Find where the given text appears and provide that cell's center as [X, Y] coordinate. 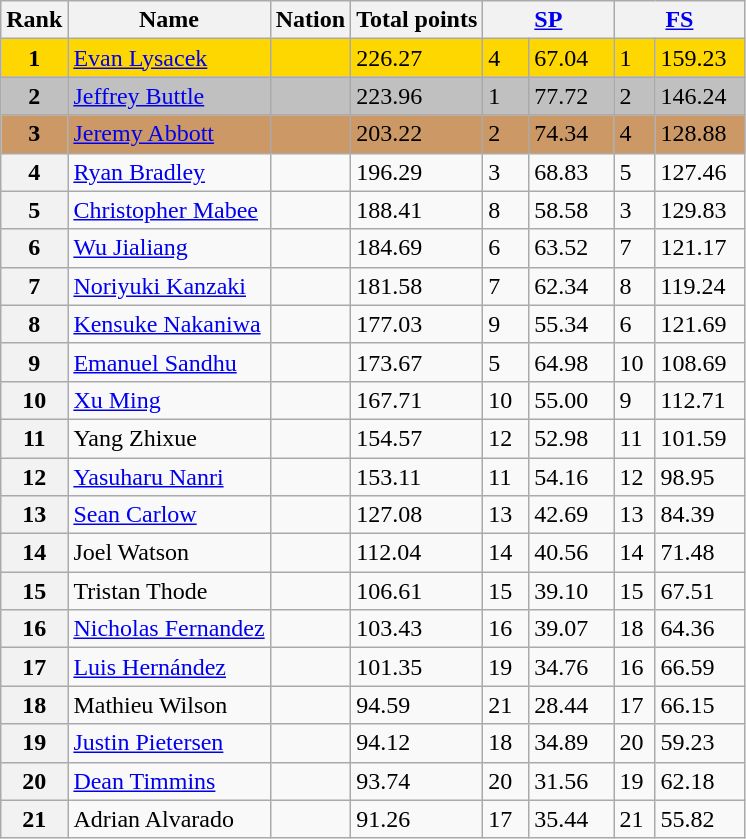
55.00 [572, 400]
129.83 [700, 210]
39.07 [572, 629]
Nation [310, 20]
Sean Carlow [169, 515]
64.36 [700, 629]
93.74 [417, 781]
94.12 [417, 743]
Name [169, 20]
127.46 [700, 172]
98.95 [700, 477]
121.69 [700, 324]
Adrian Alvarado [169, 819]
184.69 [417, 248]
127.08 [417, 515]
226.27 [417, 58]
Yang Zhixue [169, 438]
63.52 [572, 248]
68.83 [572, 172]
66.59 [700, 667]
Nicholas Fernandez [169, 629]
Noriyuki Kanzaki [169, 286]
64.98 [572, 362]
101.59 [700, 438]
Rank [34, 20]
66.15 [700, 705]
39.10 [572, 591]
106.61 [417, 591]
Total points [417, 20]
167.71 [417, 400]
173.67 [417, 362]
Tristan Thode [169, 591]
52.98 [572, 438]
28.44 [572, 705]
159.23 [700, 58]
108.69 [700, 362]
Kensuke Nakaniwa [169, 324]
Jeremy Abbott [169, 134]
58.58 [572, 210]
Justin Pietersen [169, 743]
42.69 [572, 515]
35.44 [572, 819]
128.88 [700, 134]
153.11 [417, 477]
196.29 [417, 172]
Xu Ming [169, 400]
59.23 [700, 743]
Dean Timmins [169, 781]
91.26 [417, 819]
119.24 [700, 286]
146.24 [700, 96]
Wu Jialiang [169, 248]
71.48 [700, 553]
40.56 [572, 553]
203.22 [417, 134]
67.51 [700, 591]
Joel Watson [169, 553]
55.34 [572, 324]
Luis Hernández [169, 667]
SP [548, 20]
Emanuel Sandhu [169, 362]
FS [680, 20]
181.58 [417, 286]
112.04 [417, 553]
84.39 [700, 515]
94.59 [417, 705]
54.16 [572, 477]
62.18 [700, 781]
31.56 [572, 781]
101.35 [417, 667]
67.04 [572, 58]
34.89 [572, 743]
Christopher Mabee [169, 210]
223.96 [417, 96]
154.57 [417, 438]
Yasuharu Nanri [169, 477]
121.17 [700, 248]
103.43 [417, 629]
Mathieu Wilson [169, 705]
77.72 [572, 96]
74.34 [572, 134]
55.82 [700, 819]
Ryan Bradley [169, 172]
34.76 [572, 667]
188.41 [417, 210]
62.34 [572, 286]
Jeffrey Buttle [169, 96]
177.03 [417, 324]
112.71 [700, 400]
Evan Lysacek [169, 58]
